Scan for the cell matching the given text and deliver its (X, Y) coordinate at center. 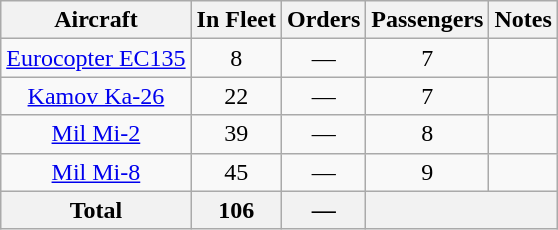
39 (236, 134)
Eurocopter EC135 (96, 58)
45 (236, 172)
Orders (323, 20)
Mil Mi-8 (96, 172)
Kamov Ka-26 (96, 96)
106 (236, 210)
9 (428, 172)
In Fleet (236, 20)
Total (96, 210)
22 (236, 96)
Aircraft (96, 20)
Passengers (428, 20)
Mil Mi-2 (96, 134)
Notes (523, 20)
